For the text-containing cell, return its midpoint in (X, Y) coordinate format. 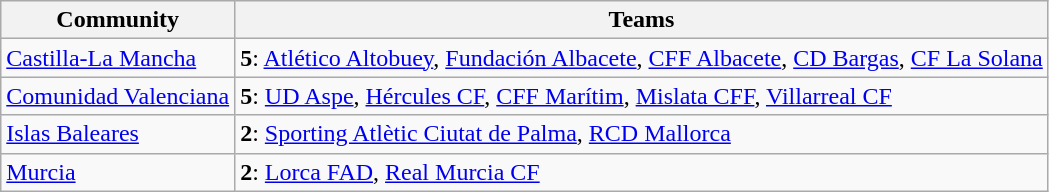
2: Sporting Atlètic Ciutat de Palma, RCD Mallorca (642, 134)
5: Atlético Altobuey, Fundación Albacete, CFF Albacete, CD Bargas, CF La Solana (642, 58)
Comunidad Valenciana (118, 96)
Islas Baleares (118, 134)
Murcia (118, 172)
2: Lorca FAD, Real Murcia CF (642, 172)
Teams (642, 20)
Community (118, 20)
Castilla-La Mancha (118, 58)
5: UD Aspe, Hércules CF, CFF Marítim, Mislata CFF, Villarreal CF (642, 96)
